Locate the cell with the specified text and output its (x, y) center coordinate. 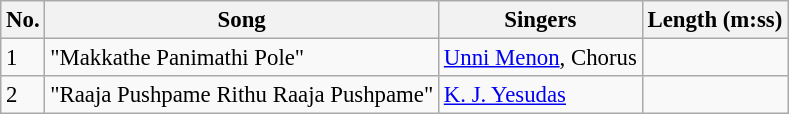
Unni Menon, Chorus (541, 58)
Song (242, 20)
"Makkathe Panimathi Pole" (242, 58)
Singers (541, 20)
K. J. Yesudas (541, 95)
No. (23, 20)
"Raaja Pushpame Rithu Raaja Pushpame" (242, 95)
Length (m:ss) (714, 20)
2 (23, 95)
1 (23, 58)
